Find where the given text appears and provide that cell's center as (X, Y) coordinate. 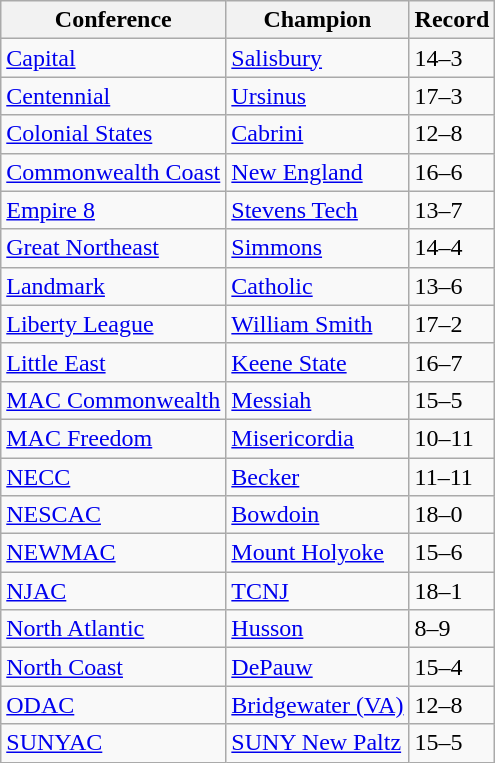
Bridgewater (VA) (318, 705)
NJAC (114, 591)
13–7 (452, 210)
Conference (114, 20)
DePauw (318, 667)
MAC Commonwealth (114, 400)
8–9 (452, 629)
15–4 (452, 667)
13–6 (452, 286)
Salisbury (318, 58)
TCNJ (318, 591)
MAC Freedom (114, 438)
Stevens Tech (318, 210)
Empire 8 (114, 210)
18–0 (452, 515)
Becker (318, 477)
17–2 (452, 324)
Liberty League (114, 324)
New England (318, 172)
Husson (318, 629)
North Coast (114, 667)
Great Northeast (114, 248)
William Smith (318, 324)
Champion (318, 20)
North Atlantic (114, 629)
Commonwealth Coast (114, 172)
Keene State (318, 362)
11–11 (452, 477)
Record (452, 20)
NESCAC (114, 515)
10–11 (452, 438)
15–6 (452, 553)
Simmons (318, 248)
Catholic (318, 286)
Bowdoin (318, 515)
Colonial States (114, 134)
16–7 (452, 362)
18–1 (452, 591)
SUNYAC (114, 743)
ODAC (114, 705)
Capital (114, 58)
Misericordia (318, 438)
Ursinus (318, 96)
16–6 (452, 172)
Cabrini (318, 134)
17–3 (452, 96)
NEWMAC (114, 553)
Landmark (114, 286)
SUNY New Paltz (318, 743)
Mount Holyoke (318, 553)
14–3 (452, 58)
NECC (114, 477)
14–4 (452, 248)
Messiah (318, 400)
Centennial (114, 96)
Little East (114, 362)
